Extract the (x, y) coordinate from the center of the cell holding the provided text.  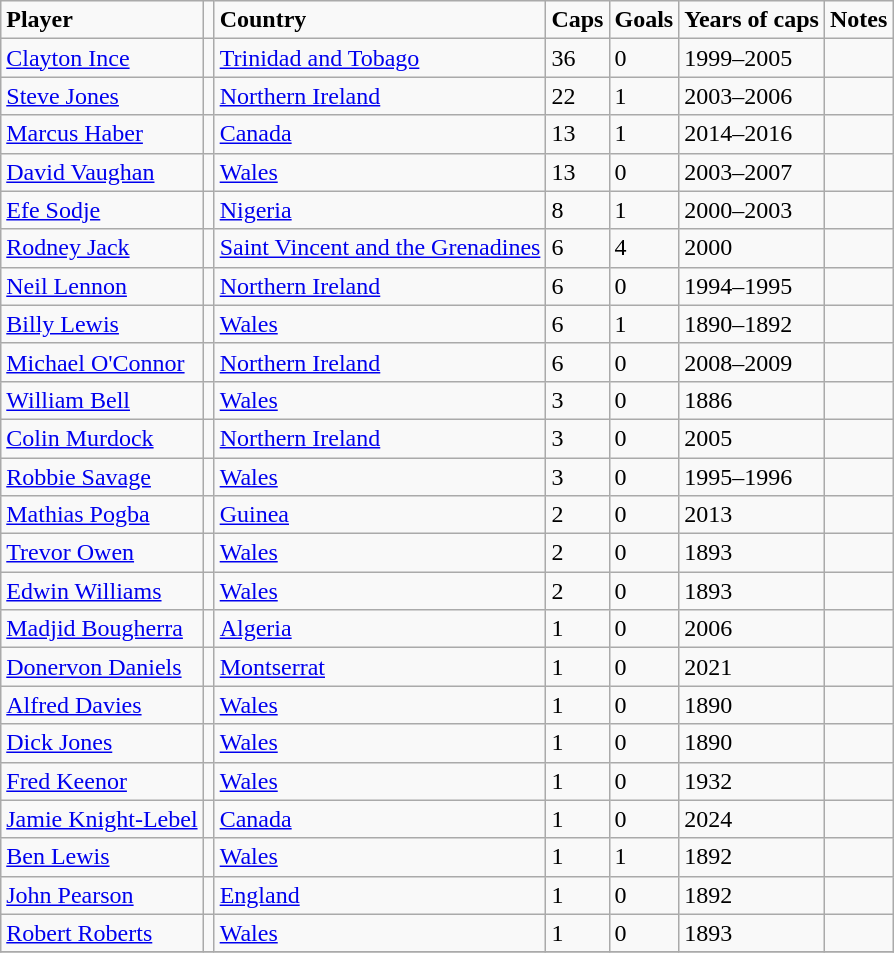
2014–2016 (752, 134)
Guinea (380, 515)
Colin Murdock (102, 438)
Ben Lewis (102, 857)
2008–2009 (752, 362)
Edwin Williams (102, 591)
2024 (752, 819)
Billy Lewis (102, 324)
Notes (858, 20)
Neil Lennon (102, 286)
2005 (752, 438)
1995–1996 (752, 477)
2003–2007 (752, 172)
Jamie Knight-Lebel (102, 819)
1994–1995 (752, 286)
Player (102, 20)
2006 (752, 629)
Donervon Daniels (102, 667)
4 (644, 248)
Marcus Haber (102, 134)
1886 (752, 400)
2021 (752, 667)
Goals (644, 20)
Rodney Jack (102, 248)
David Vaughan (102, 172)
Clayton Ince (102, 58)
John Pearson (102, 895)
Dick Jones (102, 743)
Country (380, 20)
1890–1892 (752, 324)
1932 (752, 781)
Robbie Savage (102, 477)
2000 (752, 248)
Montserrat (380, 667)
Nigeria (380, 210)
England (380, 895)
Years of caps (752, 20)
36 (578, 58)
Steve Jones (102, 96)
Trevor Owen (102, 553)
Fred Keenor (102, 781)
Mathias Pogba (102, 515)
Madjid Bougherra (102, 629)
22 (578, 96)
Trinidad and Tobago (380, 58)
2013 (752, 515)
2000–2003 (752, 210)
Alfred Davies (102, 705)
Algeria (380, 629)
Michael O'Connor (102, 362)
1999–2005 (752, 58)
Efe Sodje (102, 210)
Saint Vincent and the Grenadines (380, 248)
Robert Roberts (102, 933)
William Bell (102, 400)
8 (578, 210)
Caps (578, 20)
2003–2006 (752, 96)
